Provide the [x, y] coordinate of the cell's center where the given text is located.  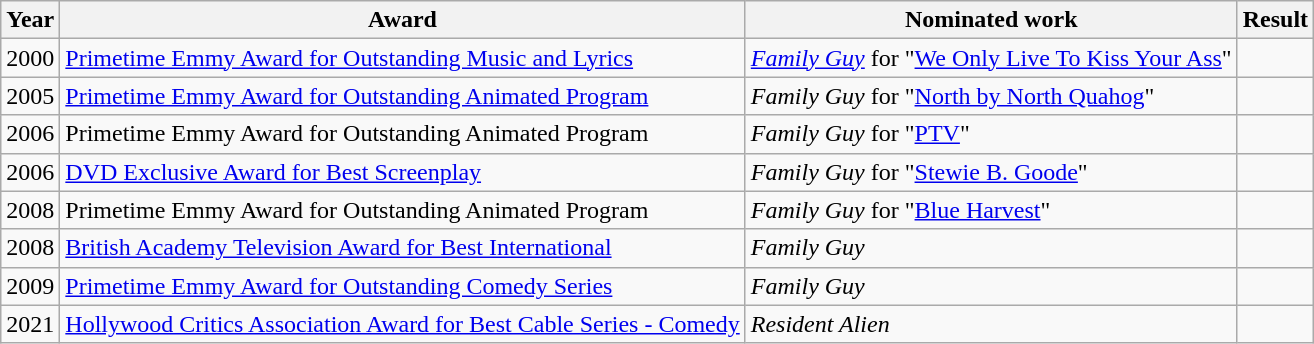
Family Guy for "North by North Quahog" [991, 96]
Family Guy for "Stewie B. Goode" [991, 172]
Family Guy for "PTV" [991, 134]
Family Guy for "We Only Live To Kiss Your Ass" [991, 58]
Nominated work [991, 20]
Resident Alien [991, 324]
Award [402, 20]
Primetime Emmy Award for Outstanding Comedy Series [402, 286]
Family Guy for "Blue Harvest" [991, 210]
British Academy Television Award for Best International [402, 248]
Primetime Emmy Award for Outstanding Music and Lyrics [402, 58]
2005 [30, 96]
DVD Exclusive Award for Best Screenplay [402, 172]
2009 [30, 286]
2000 [30, 58]
Hollywood Critics Association Award for Best Cable Series - Comedy [402, 324]
2021 [30, 324]
Year [30, 20]
Result [1275, 20]
